Return [x, y] of the center of cell containing provided text 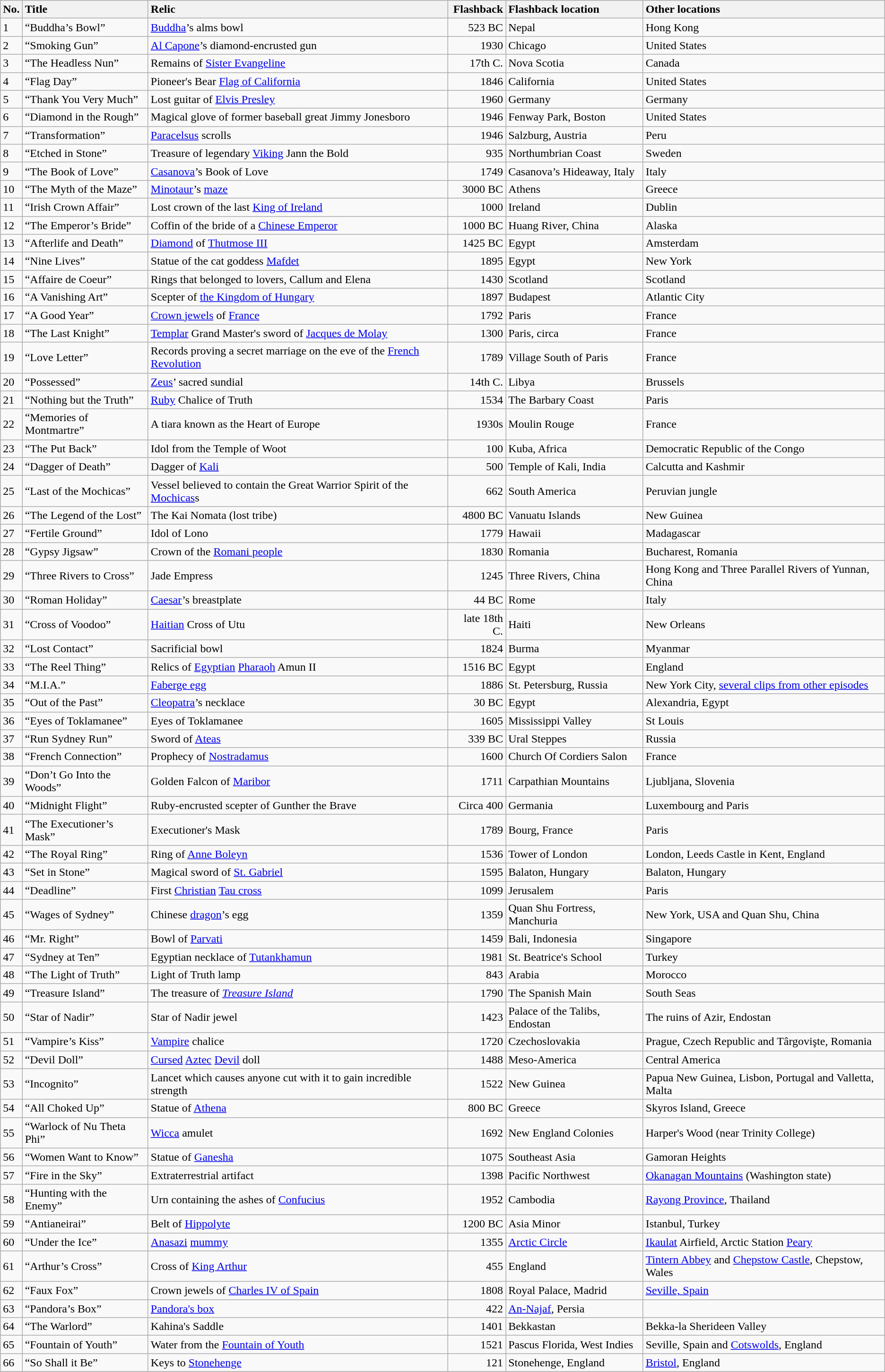
54 [11, 1108]
45 [11, 915]
Kahina's Saddle [298, 1327]
1534 [477, 400]
Cleopatra’s necklace [298, 703]
31 [11, 625]
Alaska [764, 225]
Statue of Ganesha [298, 1157]
Luxembourg and Paris [764, 805]
25 [11, 491]
4800 BC [477, 515]
New England Colonies [575, 1132]
The Spanish Main [575, 993]
“The Legend of the Lost” [85, 515]
1516 BC [477, 667]
“Run Sydney Run” [85, 739]
Bekkastan [575, 1327]
“The Myth of the Maze” [85, 189]
Relic [298, 9]
Sword of Ateas [298, 739]
Gamoran Heights [764, 1157]
Ural Steppes [575, 739]
66 [11, 1363]
Church Of Cordiers Salon [575, 757]
Nepal [575, 27]
“Gypsy Jigsaw” [85, 552]
4 [11, 81]
Other locations [764, 9]
Eyes of Toklamanee [298, 721]
Water from the Fountain of Youth [298, 1345]
Kuba, Africa [575, 449]
“M.I.A.” [85, 685]
Extraterrestrial artifact [298, 1175]
62 [11, 1291]
“Vampire’s Kiss” [85, 1042]
Southeast Asia [575, 1157]
Rome [575, 600]
Chicago [575, 45]
Egyptian necklace of Tutankhamun [298, 957]
1711 [477, 781]
Casanova’s Book of Love [298, 171]
Peru [764, 135]
“A Good Year” [85, 315]
“Nine Lives” [85, 261]
Statue of the cat goddess Mafdet [298, 261]
843 [477, 975]
29 [11, 576]
100 [477, 449]
60 [11, 1242]
“French Connection” [85, 757]
Wicca amulet [298, 1132]
48 [11, 975]
Romania [575, 552]
Faberge egg [298, 685]
10 [11, 189]
An-Najaf, Persia [575, 1309]
Al Capone’s diamond-encrusted gun [298, 45]
Dublin [764, 207]
Jade Empress [298, 576]
“Etched in Stone” [85, 153]
Canada [764, 63]
Jerusalem [575, 890]
30 [11, 600]
121 [477, 1363]
1521 [477, 1345]
Lost guitar of Elvis Presley [298, 99]
Central America [764, 1060]
Sweden [764, 153]
Calcutta and Kashmir [764, 466]
24 [11, 466]
1808 [477, 1291]
Alexandria, Egypt [764, 703]
5 [11, 99]
St Louis [764, 721]
47 [11, 957]
1425 BC [477, 243]
55 [11, 1132]
“Faux Fox” [85, 1291]
Executioner's Mask [298, 830]
64 [11, 1327]
“All Choked Up” [85, 1108]
California [575, 81]
“Flag Day” [85, 81]
13 [11, 243]
Crown jewels of Charles IV of Spain [298, 1291]
38 [11, 757]
Mississippi Valley [575, 721]
Hong Kong [764, 27]
Madagascar [764, 533]
Bourg, France [575, 830]
Magical glove of former baseball great Jimmy Jonesboro [298, 117]
“Possessed” [85, 382]
“The Royal Ring” [85, 854]
Prophecy of Nostradamus [298, 757]
Papua New Guinea, Lisbon, Portugal and Valletta, Malta [764, 1084]
Bekka-la Sherideen Valley [764, 1327]
Title [85, 9]
“The Reel Thing” [85, 667]
Rayong Province, Thailand [764, 1199]
16 [11, 297]
Seville, Spain [764, 1291]
Treasure of legendary Viking Jann the Bold [298, 153]
“Star of Nadir” [85, 1017]
“Devil Doll” [85, 1060]
Atlantic City [764, 297]
“A Vanishing Art” [85, 297]
1300 [477, 333]
“Buddha’s Bowl” [85, 27]
“Cross of Voodoo” [85, 625]
58 [11, 1199]
Remains of Sister Evangeline [298, 63]
36 [11, 721]
Peruvian jungle [764, 491]
30 BC [477, 703]
“The Emperor’s Bride” [85, 225]
“Thank You Very Much” [85, 99]
“Fire in the Sky” [85, 1175]
“Three Rivers to Cross” [85, 576]
Ljubljana, Slovenia [764, 781]
Golden Falcon of Maribor [298, 781]
Bali, Indonesia [575, 939]
Arctic Circle [575, 1242]
Vampire chalice [298, 1042]
3000 BC [477, 189]
Morocco [764, 975]
Magical sword of St. Gabriel [298, 872]
18 [11, 333]
Nova Scotia [575, 63]
455 [477, 1267]
The Kai Nomata (lost tribe) [298, 515]
Seville, Spain and Cotswolds, England [764, 1345]
Keys to Stonehenge [298, 1363]
“Affaire de Coeur” [85, 279]
3 [11, 63]
“The Put Back” [85, 449]
42 [11, 854]
17th C. [477, 63]
Athens [575, 189]
Tintern Abbey and Chepstow Castle, Chepstow, Wales [764, 1267]
500 [477, 466]
44 [11, 890]
1099 [477, 890]
“Arthur’s Cross” [85, 1267]
St. Beatrice's School [575, 957]
Belt of Hippolyte [298, 1224]
Sacrificial bowl [298, 649]
South America [575, 491]
Zeus’ sacred sundial [298, 382]
15 [11, 279]
Asia Minor [575, 1224]
Minotaur’s maze [298, 189]
1398 [477, 1175]
Libya [575, 382]
Bristol, England [764, 1363]
Cursed Aztec Devil doll [298, 1060]
“Fertile Ground” [85, 533]
23 [11, 449]
The Barbary Coast [575, 400]
1749 [477, 171]
“The Warlord” [85, 1327]
Ruby Chalice of Truth [298, 400]
“Transformation” [85, 135]
Arabia [575, 975]
Quan Shu Fortress, Manchuria [575, 915]
“Don’t Go Into the Woods” [85, 781]
51 [11, 1042]
1897 [477, 297]
New York, USA and Quan Shu, China [764, 915]
50 [11, 1017]
1830 [477, 552]
1000 BC [477, 225]
9 [11, 171]
1075 [477, 1157]
422 [477, 1309]
Rings that belonged to lovers, Callum and Elena [298, 279]
37 [11, 739]
“Eyes of Toklamanee” [85, 721]
“Under the Ice” [85, 1242]
1401 [477, 1327]
Dagger of Kali [298, 466]
1790 [477, 993]
“Mr. Right” [85, 939]
1720 [477, 1042]
“Antianeirai” [85, 1224]
11 [11, 207]
12 [11, 225]
41 [11, 830]
Pascus Florida, West Indies [575, 1345]
Meso-America [575, 1060]
“So Shall it Be” [85, 1363]
“The Book of Love” [85, 171]
Relics of Egyptian Pharaoh Amun II [298, 667]
“Nothing but the Truth” [85, 400]
1595 [477, 872]
St. Petersburg, Russia [575, 685]
Hong Kong and Three Parallel Rivers of Yunnan, China [764, 576]
Royal Palace, Madrid [575, 1291]
Pandora's box [298, 1309]
Village South of Paris [575, 357]
Idol of Lono [298, 533]
South Seas [764, 993]
Flashback location [575, 9]
“Memories of Montmartre” [85, 424]
1824 [477, 649]
27 [11, 533]
A tiara known as the Heart of Europe [298, 424]
21 [11, 400]
Statue of Athena [298, 1108]
1895 [477, 261]
26 [11, 515]
34 [11, 685]
Democratic Republic of the Congo [764, 449]
1000 [477, 207]
Coffin of the bride of a Chinese Emperor [298, 225]
“Out of the Past” [85, 703]
Istanbul, Turkey [764, 1224]
2 [11, 45]
Turkey [764, 957]
19 [11, 357]
17 [11, 315]
Three Rivers, China [575, 576]
662 [477, 491]
63 [11, 1309]
1930s [477, 424]
Circa 400 [477, 805]
Ruby-encrusted scepter of Gunther the Brave [298, 805]
late 18th C. [477, 625]
Caesar’s breastplate [298, 600]
Burma [575, 649]
32 [11, 649]
Idol from the Temple of Woot [298, 449]
49 [11, 993]
“Afterlife and Death” [85, 243]
6 [11, 117]
Records proving a secret marriage on the eve of the French Revolution [298, 357]
Lost crown of the last King of Ireland [298, 207]
“Women Want to Know” [85, 1157]
1536 [477, 854]
1692 [477, 1132]
Harper's Wood (near Trinity College) [764, 1132]
“Smoking Gun” [85, 45]
1423 [477, 1017]
Cross of King Arthur [298, 1267]
Stonehenge, England [575, 1363]
28 [11, 552]
New York [764, 261]
1779 [477, 533]
“Sydney at Ten” [85, 957]
“Incognito” [85, 1084]
Templar Grand Master's sword of Jacques de Molay [298, 333]
Haitian Cross of Utu [298, 625]
“Fountain of Youth” [85, 1345]
“Warlock of Nu Theta Phi” [85, 1132]
1792 [477, 315]
“Hunting with the Enemy” [85, 1199]
“Midnight Flight” [85, 805]
“Lost Contact” [85, 649]
Light of Truth lamp [298, 975]
44 BC [477, 600]
7 [11, 135]
London, Leeds Castle in Kent, England [764, 854]
59 [11, 1224]
Diamond of Thutmose III [298, 243]
1459 [477, 939]
14 [11, 261]
Huang River, China [575, 225]
New Orleans [764, 625]
1886 [477, 685]
First Christian Tau cross [298, 890]
Okanagan Mountains (Washington state) [764, 1175]
35 [11, 703]
Paracelsus scrolls [298, 135]
Brussels [764, 382]
8 [11, 153]
Ireland [575, 207]
Anasazi mummy [298, 1242]
Flashback [477, 9]
Temple of Kali, India [575, 466]
22 [11, 424]
Germania [575, 805]
53 [11, 1084]
1605 [477, 721]
1522 [477, 1084]
1981 [477, 957]
39 [11, 781]
“Irish Crown Affair” [85, 207]
“Wages of Sydney” [85, 915]
1952 [477, 1199]
Ring of Anne Boleyn [298, 854]
Carpathian Mountains [575, 781]
Pacific Northwest [575, 1175]
1430 [477, 279]
“Diamond in the Rough” [85, 117]
935 [477, 153]
1960 [477, 99]
65 [11, 1345]
“The Last Knight” [85, 333]
1200 BC [477, 1224]
Casanova’s Hideaway, Italy [575, 171]
40 [11, 805]
Star of Nadir jewel [298, 1017]
Chinese dragon’s egg [298, 915]
Budapest [575, 297]
Skyros Island, Greece [764, 1108]
56 [11, 1157]
“Love Letter” [85, 357]
57 [11, 1175]
Vanuatu Islands [575, 515]
Lancet which causes anyone cut with it to gain incredible strength [298, 1084]
New York City, several clips from other episodes [764, 685]
Scepter of the Kingdom of Hungary [298, 297]
Moulin Rouge [575, 424]
Singapore [764, 939]
Northumbrian Coast [575, 153]
14th C. [477, 382]
“Treasure Island” [85, 993]
Cambodia [575, 1199]
Bucharest, Romania [764, 552]
Salzburg, Austria [575, 135]
The treasure of Treasure Island [298, 993]
1846 [477, 81]
Fenway Park, Boston [575, 117]
Czechoslovakia [575, 1042]
No. [11, 9]
1355 [477, 1242]
1245 [477, 576]
800 BC [477, 1108]
Myanmar [764, 649]
“Deadline” [85, 890]
523 BC [477, 27]
Tower of London [575, 854]
“Last of the Mochicas” [85, 491]
Paris, circa [575, 333]
“The Light of Truth” [85, 975]
“Set in Stone” [85, 872]
43 [11, 872]
Amsterdam [764, 243]
Palace of the Talibs, Endostan [575, 1017]
“Pandora’s Box” [85, 1309]
Prague, Czech Republic and Târgovişte, Romania [764, 1042]
339 BC [477, 739]
61 [11, 1267]
Russia [764, 739]
20 [11, 382]
Crown jewels of France [298, 315]
Ikaulat Airfield, Arctic Station Peary [764, 1242]
Bowl of Parvati [298, 939]
“The Headless Nun” [85, 63]
52 [11, 1060]
Pioneer's Bear Flag of California [298, 81]
Urn containing the ashes of Confucius [298, 1199]
46 [11, 939]
“The Executioner’s Mask” [85, 830]
Crown of the Romani people [298, 552]
1488 [477, 1060]
33 [11, 667]
“Dagger of Death” [85, 466]
1930 [477, 45]
“Roman Holiday” [85, 600]
Hawaii [575, 533]
The ruins of Azir, Endostan [764, 1017]
Vessel believed to contain the Great Warrior Spirit of the Mochicass [298, 491]
Buddha’s alms bowl [298, 27]
1359 [477, 915]
1600 [477, 757]
Haiti [575, 625]
1 [11, 27]
